Pinpoint the cell where the given text exists, returning its [X, Y] midpoint coordinate. 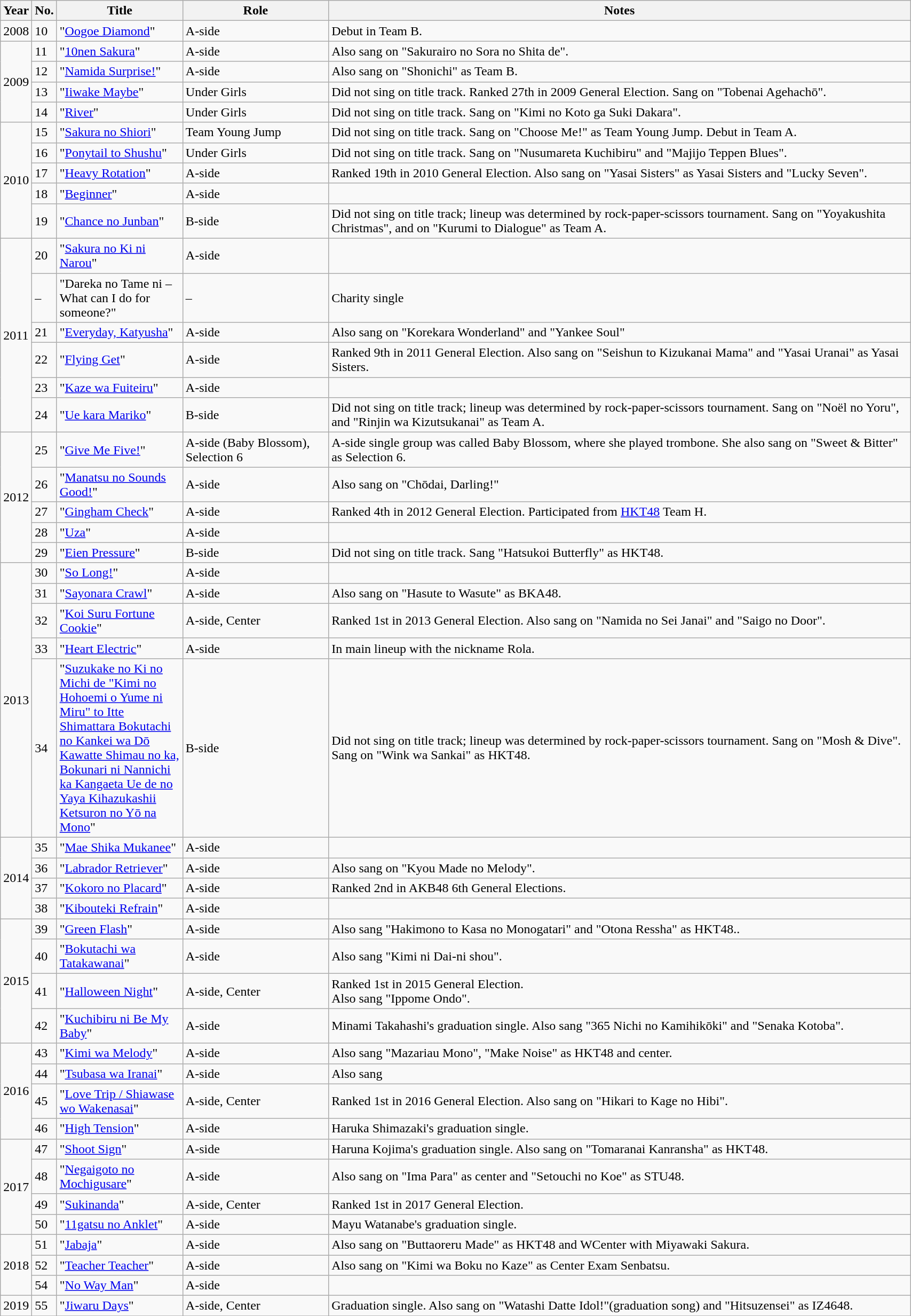
"Teacher Teacher" [120, 1265]
"10nen Sakura" [120, 51]
18 [44, 193]
2019 [16, 1306]
Also sang on "Buttaoreru Made" as HKT48 and WCenter with Miyawaki Sakura. [620, 1244]
Also sang [620, 1074]
Also sang on "Kimi wa Boku no Kaze" as Center Exam Senbatsu. [620, 1265]
Also sang on "Shonichi" as Team B. [620, 72]
29 [44, 553]
Debut in Team B. [620, 31]
Did not sing on title track. Sang on "Choose Me!" as Team Young Jump. Debut in Team A. [620, 132]
"Green Flash" [120, 929]
"Chance no Junban" [120, 221]
Did not sing on title track; lineup was determined by rock-paper-scissors tournament. Sang on "Mosh & Dive". Sang on "Wink wa Sankai" as HKT48. [620, 747]
Ranked 1st in 2017 General Election. [620, 1204]
15 [44, 132]
Role [255, 11]
31 [44, 593]
Also sang on "Sakurairo no Sora no Shita de". [620, 51]
52 [44, 1265]
"Sukinanda" [120, 1204]
Team Young Jump [255, 132]
Ranked 1st in 2016 General Election. Also sang on "Hikari to Kage no Hibi". [620, 1101]
"Ue kara Mariko" [120, 415]
2014 [16, 878]
23 [44, 388]
Also sang "Mazariau Mono", "Make Noise" as HKT48 and center. [620, 1053]
Did not sing on title track; lineup was determined by rock-paper-scissors tournament. Sang on "Noël no Yoru", and "Rinjin wa Kizutsukanai" as Team A. [620, 415]
Ranked 1st in 2013 General Election. Also sang on "Namida no Sei Janai" and "Saigo no Door". [620, 620]
"Sakura no Ki ni Narou" [120, 255]
"Eien Pressure" [120, 553]
"River" [120, 112]
"Shoot Sign" [120, 1149]
"Oogoe Diamond" [120, 31]
Mayu Watanabe's graduation single. [620, 1224]
Haruka Shimazaki's graduation single. [620, 1129]
19 [44, 221]
Charity single [620, 298]
25 [44, 450]
"Jiwaru Days" [120, 1306]
17 [44, 173]
34 [44, 747]
Title [120, 11]
Minami Takahashi's graduation single. Also sang "365 Nichi no Kamihikōki" and "Senaka Kotoba". [620, 1026]
12 [44, 72]
"Manatsu no Sounds Good!" [120, 485]
22 [44, 360]
26 [44, 485]
"Koi Suru Fortune Cookie" [120, 620]
36 [44, 868]
"Flying Get" [120, 360]
50 [44, 1224]
"Kuchibiru ni Be My Baby" [120, 1026]
"Beginner" [120, 193]
"Negaigoto no Mochigusare" [120, 1177]
"Heart Electric" [120, 648]
39 [44, 929]
Also sang on "Ima Para" as center and "Setouchi no Koe" as STU48. [620, 1177]
43 [44, 1053]
Year [16, 11]
38 [44, 909]
"Love Trip / Shiawase wo Wakenasai" [120, 1101]
"Dareka no Tame ni – What can I do for someone?" [120, 298]
2009 [16, 82]
10 [44, 31]
Haruna Kojima's graduation single. Also sang on "Tomaranai Kanransha" as HKT48. [620, 1149]
"Sayonara Crawl" [120, 593]
2010 [16, 180]
55 [44, 1306]
"Gingham Check" [120, 512]
Ranked 19th in 2010 General Election. Also sang on "Yasai Sisters" as Yasai Sisters and "Lucky Seven". [620, 173]
49 [44, 1204]
54 [44, 1286]
"Everyday, Katyusha" [120, 333]
45 [44, 1101]
No. [44, 11]
"High Tension" [120, 1129]
48 [44, 1177]
28 [44, 532]
2012 [16, 498]
46 [44, 1129]
"Heavy Rotation" [120, 173]
16 [44, 153]
2017 [16, 1186]
2011 [16, 335]
Also sang on "Korekara Wonderland" and "Yankee Soul" [620, 333]
"Kokoro no Placard" [120, 888]
13 [44, 92]
47 [44, 1149]
"Ponytail to Shushu" [120, 153]
"Kaze wa Fuiteiru" [120, 388]
"Sakura no Shiori" [120, 132]
Also sang on "Kyou Made no Melody". [620, 868]
24 [44, 415]
In main lineup with the nickname Rola. [620, 648]
Also sang on "Chōdai, Darling!" [620, 485]
2016 [16, 1091]
40 [44, 957]
32 [44, 620]
2013 [16, 700]
"Namida Surprise!" [120, 72]
A-side (Baby Blossom), Selection 6 [255, 450]
33 [44, 648]
Did not sing on title track. Sang "Hatsukoi Butterfly" as HKT48. [620, 553]
Ranked 1st in 2015 General Election.Also sang "Ippome Ondo". [620, 991]
2018 [16, 1265]
51 [44, 1244]
27 [44, 512]
"Kimi wa Melody" [120, 1053]
A-side single group was called Baby Blossom, where she played trombone. She also sang on "Sweet & Bitter" as Selection 6. [620, 450]
2015 [16, 981]
"Mae Shika Mukanee" [120, 847]
Ranked 9th in 2011 General Election. Also sang on "Seishun to Kizukanai Mama" and "Yasai Uranai" as Yasai Sisters. [620, 360]
"Tsubasa wa Iranai" [120, 1074]
21 [44, 333]
"11gatsu no Anklet" [120, 1224]
14 [44, 112]
"Iiwake Maybe" [120, 92]
"Halloween Night" [120, 991]
"Bokutachi wa Tatakawanai" [120, 957]
11 [44, 51]
"Give Me Five!" [120, 450]
44 [44, 1074]
Ranked 2nd in AKB48 6th General Elections. [620, 888]
Also sang on "Hasute to Wasute" as BKA48. [620, 593]
Notes [620, 11]
"Labrador Retriever" [120, 868]
42 [44, 1026]
Did not sing on title track. Ranked 27th in 2009 General Election. Sang on "Tobenai Agehachō". [620, 92]
2008 [16, 31]
20 [44, 255]
Also sang "Kimi ni Dai-ni shou". [620, 957]
"So Long!" [120, 573]
"Jabaja" [120, 1244]
Graduation single. Also sang on "Watashi Datte Idol!"(graduation song) and "Hitsuzensei" as IZ4648. [620, 1306]
35 [44, 847]
"No Way Man" [120, 1286]
Ranked 4th in 2012 General Election. Participated from HKT48 Team H. [620, 512]
37 [44, 888]
"Kibouteki Refrain" [120, 909]
Did not sing on title track. Sang on "Nusumareta Kuchibiru" and "Majijo Teppen Blues". [620, 153]
Also sang "Hakimono to Kasa no Monogatari" and "Otona Ressha" as HKT48.. [620, 929]
Did not sing on title track. Sang on "Kimi no Koto ga Suki Dakara". [620, 112]
41 [44, 991]
"Uza" [120, 532]
30 [44, 573]
